Pinpoint the cell where the given text exists, returning its [x, y] midpoint coordinate. 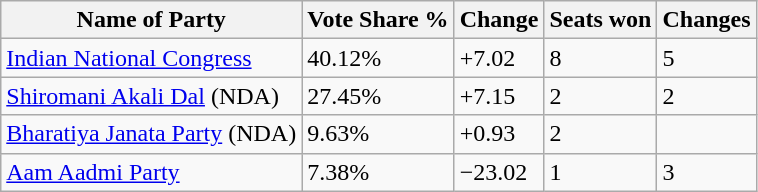
Shiromani Akali Dal (NDA) [152, 96]
1 [600, 172]
−23.02 [499, 172]
8 [600, 58]
7.38% [378, 172]
Vote Share % [378, 20]
9.63% [378, 134]
27.45% [378, 96]
Change [499, 20]
Bharatiya Janata Party (NDA) [152, 134]
+7.02 [499, 58]
+0.93 [499, 134]
Changes [706, 20]
3 [706, 172]
5 [706, 58]
Aam Aadmi Party [152, 172]
Seats won [600, 20]
Indian National Congress [152, 58]
+7.15 [499, 96]
40.12% [378, 58]
Name of Party [152, 20]
